Provide the [x, y] coordinate of the cell's center where the given text is located.  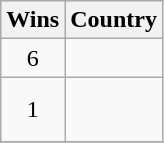
1 [33, 110]
Country [114, 20]
6 [33, 58]
Wins [33, 20]
